Extract the (X, Y) coordinate from the center of the cell holding the provided text.  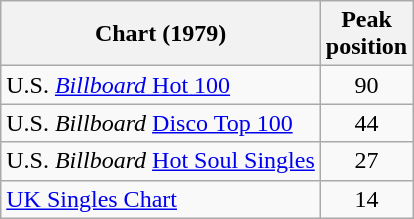
U.S. Billboard Hot Soul Singles (161, 161)
Chart (1979) (161, 34)
90 (366, 85)
44 (366, 123)
UK Singles Chart (161, 199)
14 (366, 199)
U.S. Billboard Disco Top 100 (161, 123)
Peakposition (366, 34)
U.S. Billboard Hot 100 (161, 85)
27 (366, 161)
